Identify which cell holds the provided text, then report its (x, y) central coordinate. 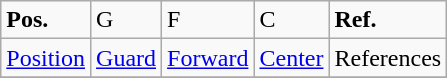
C (292, 20)
Guard (126, 58)
G (126, 20)
F (208, 20)
References (388, 58)
Ref. (388, 20)
Center (292, 58)
Forward (208, 58)
Position (46, 58)
Pos. (46, 20)
